Return the (X, Y) coordinate for the center point of the cell that contains the specified text.  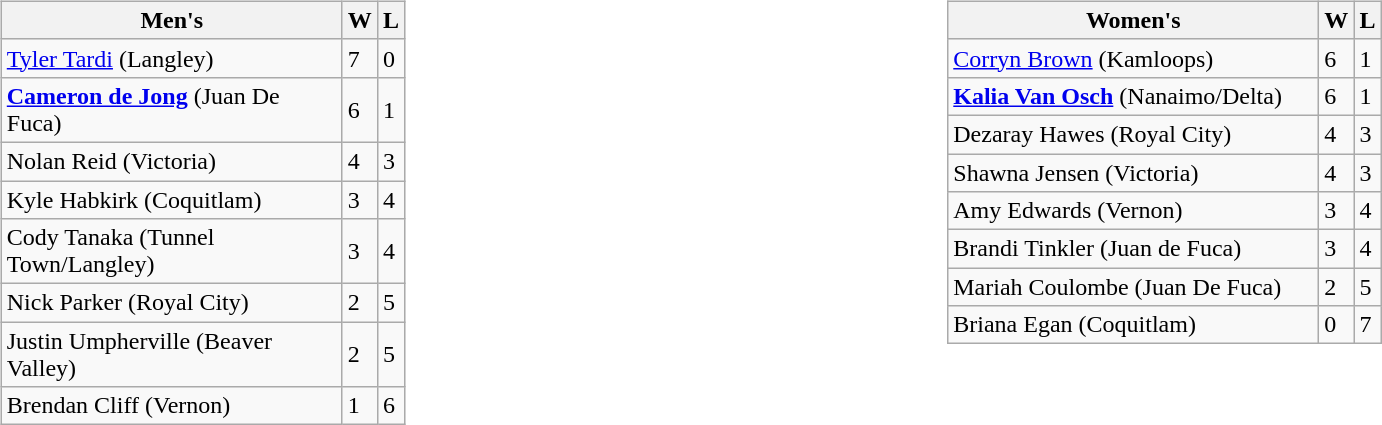
Amy Edwards (Vernon) (1134, 211)
Corryn Brown (Kamloops) (1134, 58)
Cameron de Jong (Juan De Fuca) (172, 110)
Brandi Tinkler (Juan de Fuca) (1134, 249)
Kyle Habkirk (Coquitlam) (172, 199)
Mariah Coulombe (Juan De Fuca) (1134, 287)
Nick Parker (Royal City) (172, 303)
Tyler Tardi (Langley) (172, 58)
Dezaray Hawes (Royal City) (1134, 134)
Justin Umpherville (Beaver Valley) (172, 354)
Kalia Van Osch (Nanaimo/Delta) (1134, 96)
Briana Egan (Coquitlam) (1134, 325)
Nolan Reid (Victoria) (172, 161)
Women's (1134, 20)
Men's (172, 20)
Brendan Cliff (Vernon) (172, 406)
Cody Tanaka (Tunnel Town/Langley) (172, 252)
Shawna Jensen (Victoria) (1134, 173)
